Provide the (X, Y) coordinate of the cell's center where the given text is located.  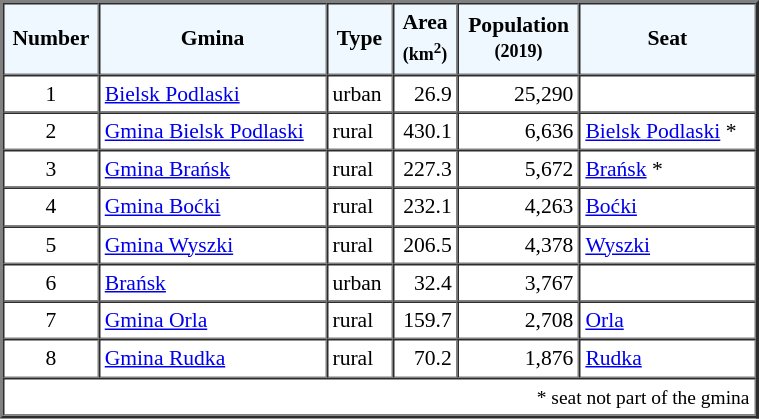
Seat (667, 38)
4,263 (519, 207)
1,876 (519, 359)
Bielsk Podlaski (213, 93)
3 (51, 169)
Boćki (667, 207)
Gmina Orla (213, 321)
1 (51, 93)
6 (51, 283)
8 (51, 359)
70.2 (424, 359)
Gmina Rudka (213, 359)
Gmina (213, 38)
Gmina Wyszki (213, 245)
2,708 (519, 321)
227.3 (424, 169)
206.5 (424, 245)
25,290 (519, 93)
6,636 (519, 131)
Population(2019) (519, 38)
7 (51, 321)
4,378 (519, 245)
Type (359, 38)
Rudka (667, 359)
2 (51, 131)
Area(km2) (424, 38)
Bielsk Podlaski * (667, 131)
4 (51, 207)
159.7 (424, 321)
Gmina Brańsk (213, 169)
Gmina Bielsk Podlaski (213, 131)
Orla (667, 321)
Number (51, 38)
430.1 (424, 131)
232.1 (424, 207)
3,767 (519, 283)
Gmina Boćki (213, 207)
5,672 (519, 169)
* seat not part of the gmina (379, 396)
Brańsk (213, 283)
Brańsk * (667, 169)
Wyszki (667, 245)
32.4 (424, 283)
5 (51, 245)
26.9 (424, 93)
